From the cell containing the given text, extract its center point as [x, y] coordinate. 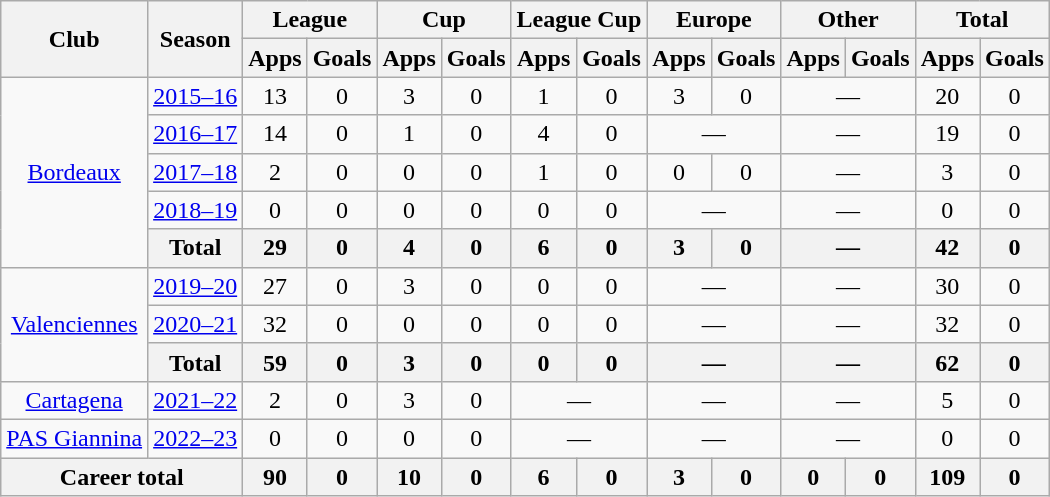
Career total [122, 477]
Club [74, 39]
League Cup [579, 20]
2018–19 [196, 210]
14 [275, 134]
League [310, 20]
20 [947, 96]
5 [947, 400]
27 [275, 286]
62 [947, 362]
2020–21 [196, 324]
2022–23 [196, 438]
42 [947, 248]
30 [947, 286]
59 [275, 362]
2019–20 [196, 286]
19 [947, 134]
PAS Giannina [74, 438]
13 [275, 96]
Europe [714, 20]
Bordeaux [74, 172]
2015–16 [196, 96]
29 [275, 248]
Other [848, 20]
Cartagena [74, 400]
10 [409, 477]
Valenciennes [74, 324]
2021–22 [196, 400]
2016–17 [196, 134]
2017–18 [196, 172]
90 [275, 477]
Season [196, 39]
Cup [444, 20]
109 [947, 477]
